Detect which cell encompasses the target text, then output its (x, y) center coordinate. 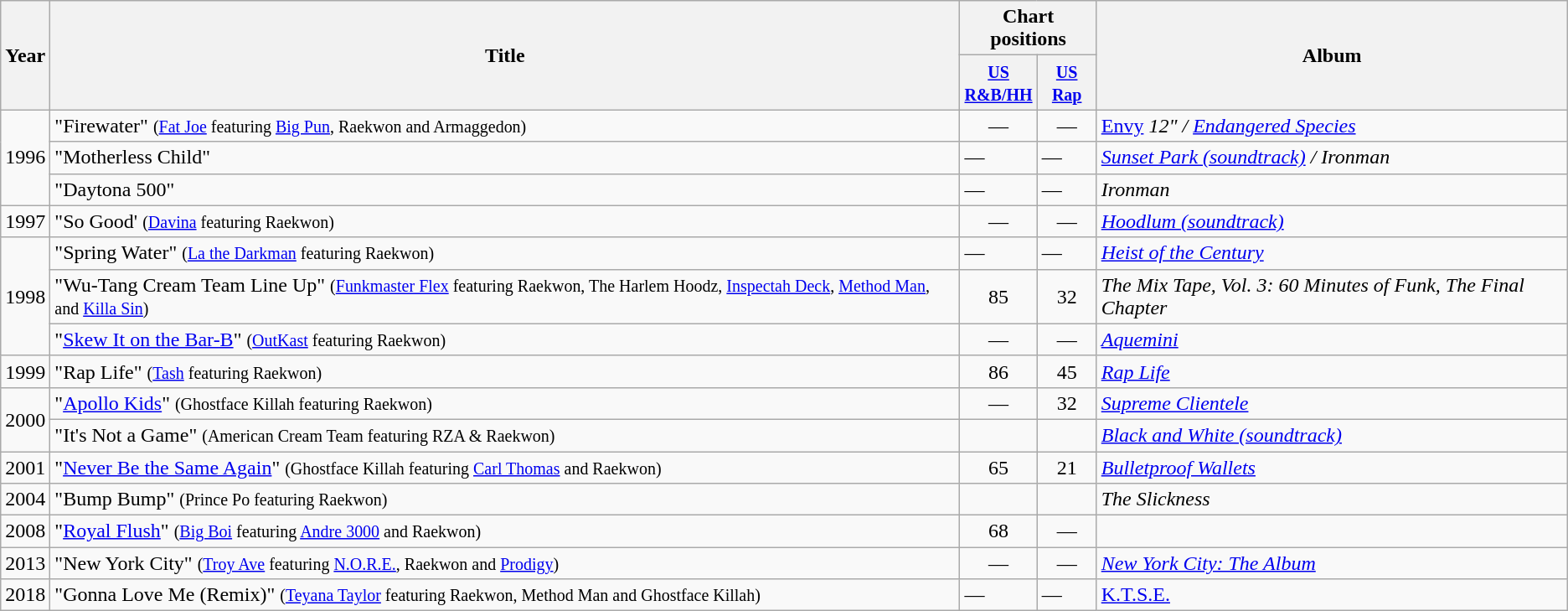
"Skew It on the Bar-B" (OutKast featuring Raekwon) (505, 339)
"Rap Life" (Tash featuring Raekwon) (505, 371)
"So Good' (Davina featuring Raekwon) (505, 221)
K.T.S.E. (1332, 595)
85 (998, 297)
Hoodlum (soundtrack) (1332, 221)
Bulletproof Wallets (1332, 467)
Aquemini (1332, 339)
"Apollo Kids" (Ghostface Killah featuring Raekwon) (505, 403)
1999 (25, 371)
The Slickness (1332, 500)
"Royal Flush" (Big Boi featuring Andre 3000 and Raekwon) (505, 531)
2004 (25, 500)
Chart positions (1029, 28)
Ironman (1332, 189)
Heist of the Century (1332, 253)
"Wu-Tang Cream Team Line Up" (Funkmaster Flex featuring Raekwon, The Harlem Hoodz, Inspectah Deck, Method Man, and Killa Sin) (505, 297)
New York City: The Album (1332, 563)
2008 (25, 531)
"Firewater" (Fat Joe featuring Big Pun, Raekwon and Armaggedon) (505, 126)
Title (505, 55)
"Bump Bump" (Prince Po featuring Raekwon) (505, 500)
"Never Be the Same Again" (Ghostface Killah featuring Carl Thomas and Raekwon) (505, 467)
"Spring Water" (La the Darkman featuring Raekwon) (505, 253)
Year (25, 55)
2013 (25, 563)
Album (1332, 55)
45 (1067, 371)
"Motherless Child" (505, 158)
68 (998, 531)
Rap Life (1332, 371)
Envy 12" / Endangered Species (1332, 126)
"It's Not a Game" (American Cream Team featuring RZA & Raekwon) (505, 435)
1998 (25, 297)
"Gonna Love Me (Remix)" (Teyana Taylor featuring Raekwon, Method Man and Ghostface Killah) (505, 595)
Supreme Clientele (1332, 403)
1997 (25, 221)
"Daytona 500" (505, 189)
Sunset Park (soundtrack) / Ironman (1332, 158)
Black and White (soundtrack) (1332, 435)
USRap (1067, 82)
86 (998, 371)
"New York City" (Troy Ave featuring N.O.R.E., Raekwon and Prodigy) (505, 563)
65 (998, 467)
2001 (25, 467)
21 (1067, 467)
USR&B/HH (998, 82)
2000 (25, 419)
2018 (25, 595)
1996 (25, 158)
The Mix Tape, Vol. 3: 60 Minutes of Funk, The Final Chapter (1332, 297)
